Find where the given text appears and provide that cell's center as (X, Y) coordinate. 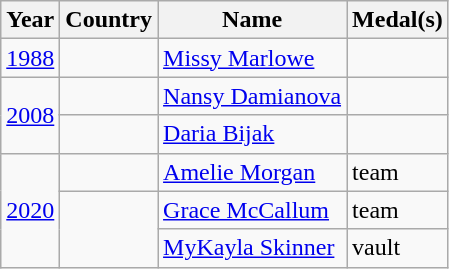
Nansy Damianova (252, 96)
2020 (30, 210)
2008 (30, 115)
Country (109, 20)
Grace McCallum (252, 210)
MyKayla Skinner (252, 248)
Amelie Morgan (252, 172)
Medal(s) (398, 20)
Daria Bijak (252, 134)
Name (252, 20)
Missy Marlowe (252, 58)
1988 (30, 58)
vault (398, 248)
Year (30, 20)
